Determine the (X, Y) coordinate at the center of the cell enclosing the given text.  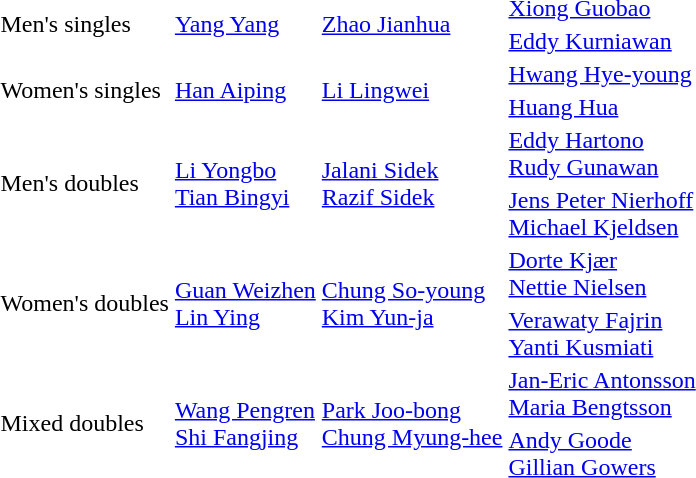
Han Aiping (245, 90)
Li Lingwei (412, 90)
Li Yongbo Tian Bingyi (245, 184)
Jalani Sidek Razif Sidek (412, 184)
Guan Weizhen Lin Ying (245, 304)
Chung So-young Kim Yun-ja (412, 304)
